Return the (X, Y) coordinate for the center point of the cell that contains the specified text.  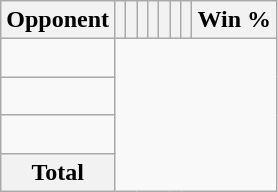
Win % (234, 20)
Total (58, 172)
Opponent (58, 20)
